From the cell containing the given text, extract its center point as [x, y] coordinate. 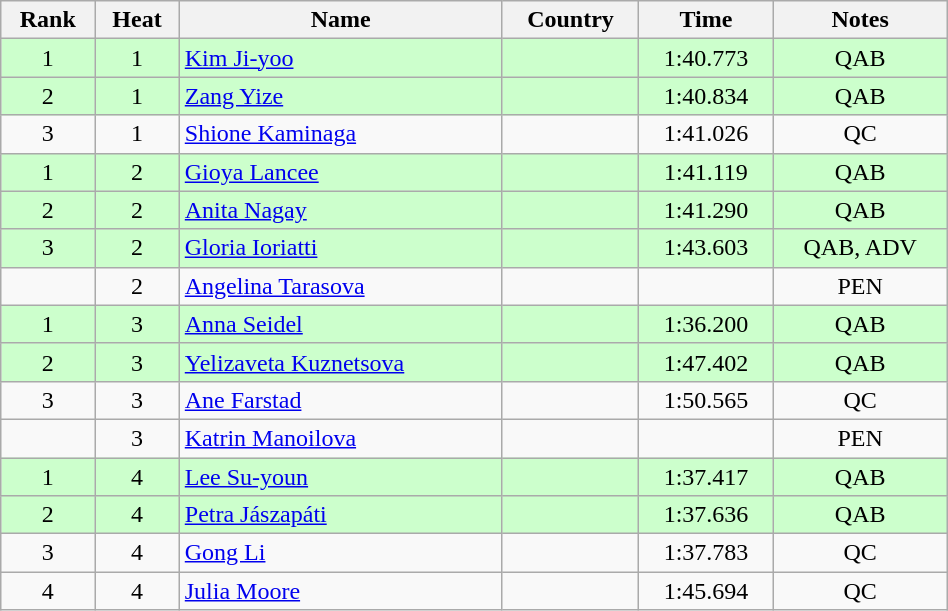
1:47.402 [706, 362]
Anna Seidel [340, 324]
Name [340, 20]
Lee Su-youn [340, 477]
1:43.603 [706, 248]
Yelizaveta Kuznetsova [340, 362]
1:41.026 [706, 134]
1:50.565 [706, 400]
Shione Kaminaga [340, 134]
1:37.417 [706, 477]
Country [570, 20]
Gloria Ioriatti [340, 248]
QAB, ADV [860, 248]
Time [706, 20]
1:45.694 [706, 591]
1:41.290 [706, 210]
Ane Farstad [340, 400]
Anita Nagay [340, 210]
Rank [48, 20]
Angelina Tarasova [340, 286]
Kim Ji-yoo [340, 58]
Petra Jászapáti [340, 515]
1:40.834 [706, 96]
Zang Yize [340, 96]
1:36.200 [706, 324]
Gioya Lancee [340, 172]
1:40.773 [706, 58]
Julia Moore [340, 591]
Gong Li [340, 553]
1:41.119 [706, 172]
1:37.783 [706, 553]
Heat [138, 20]
Notes [860, 20]
Katrin Manoilova [340, 438]
1:37.636 [706, 515]
